Provide the (x, y) coordinate of the cell's center where the given text is located.  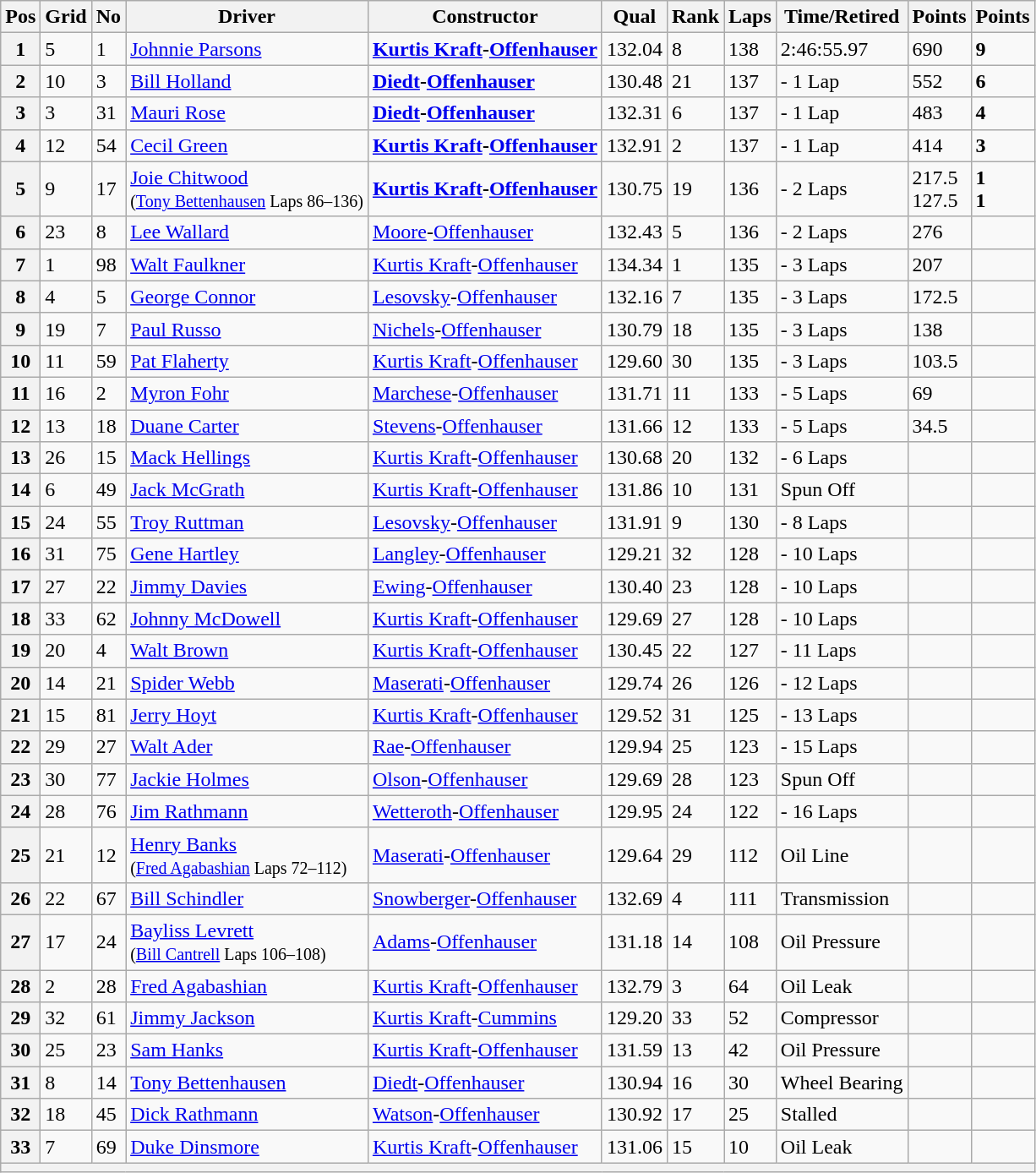
98 (108, 265)
Rae-Offenhauser (485, 747)
Pat Flaherty (247, 361)
127 (750, 651)
Stalled (842, 1115)
131.71 (634, 393)
Joie Chitwood(Tony Bettenhausen Laps 86–136) (247, 189)
Snowberger-Offenhauser (485, 898)
134.34 (634, 265)
130.40 (634, 586)
Walt Ader (247, 747)
67 (108, 898)
483 (940, 113)
132.31 (634, 113)
Fred Agabashian (247, 986)
75 (108, 554)
- 15 Laps (842, 747)
Jack McGrath (247, 490)
Pos (20, 17)
81 (108, 715)
Constructor (485, 17)
- 12 Laps (842, 683)
132.16 (634, 297)
Myron Fohr (247, 393)
132.91 (634, 145)
129.20 (634, 1018)
Lee Wallard (247, 232)
130.92 (634, 1115)
- 13 Laps (842, 715)
112 (750, 855)
103.5 (940, 361)
111 (750, 898)
64 (750, 986)
Wheel Bearing (842, 1083)
Time/Retired (842, 17)
Cecil Green (247, 145)
34.5 (940, 425)
Duke Dinsmore (247, 1147)
- 6 Laps (842, 458)
Qual (634, 17)
129.60 (634, 361)
Oil Line (842, 855)
132 (750, 458)
Wetteroth-Offenhauser (485, 811)
132.69 (634, 898)
Jackie Holmes (247, 779)
130.48 (634, 81)
129.64 (634, 855)
125 (750, 715)
Walt Brown (247, 651)
131.18 (634, 941)
George Connor (247, 297)
Johnny McDowell (247, 619)
Troy Ruttman (247, 522)
54 (108, 145)
Jimmy Davies (247, 586)
62 (108, 619)
- 11 Laps (842, 651)
Olson-Offenhauser (485, 779)
126 (750, 683)
132.79 (634, 986)
76 (108, 811)
Spider Webb (247, 683)
129.52 (634, 715)
No (108, 17)
77 (108, 779)
414 (940, 145)
42 (750, 1050)
172.5 (940, 297)
131.59 (634, 1050)
- 8 Laps (842, 522)
Dick Rathmann (247, 1115)
52 (750, 1018)
59 (108, 361)
- 16 Laps (842, 811)
2:46:55.97 (842, 49)
1 1 (1002, 189)
132.04 (634, 49)
Bayliss Levrett(Bill Cantrell Laps 106–108) (247, 941)
49 (108, 490)
Grid (66, 17)
130.68 (634, 458)
276 (940, 232)
131.66 (634, 425)
Tony Bettenhausen (247, 1083)
129.74 (634, 683)
131.91 (634, 522)
55 (108, 522)
Sam Hanks (247, 1050)
108 (750, 941)
Johnnie Parsons (247, 49)
130.79 (634, 329)
Paul Russo (247, 329)
Langley-Offenhauser (485, 554)
Nichels-Offenhauser (485, 329)
Jimmy Jackson (247, 1018)
690 (940, 49)
130.45 (634, 651)
61 (108, 1018)
552 (940, 81)
Bill Schindler (247, 898)
129.95 (634, 811)
132.43 (634, 232)
45 (108, 1115)
Duane Carter (247, 425)
Gene Hartley (247, 554)
131 (750, 490)
Ewing-Offenhauser (485, 586)
Kurtis Kraft-Cummins (485, 1018)
130.75 (634, 189)
Compressor (842, 1018)
130.94 (634, 1083)
Laps (750, 17)
130 (750, 522)
Watson-Offenhauser (485, 1115)
Rank (695, 17)
129.21 (634, 554)
207 (940, 265)
Adams-Offenhauser (485, 941)
131.06 (634, 1147)
Mack Hellings (247, 458)
131.86 (634, 490)
Mauri Rose (247, 113)
122 (750, 811)
Walt Faulkner (247, 265)
129.94 (634, 747)
Marchese-Offenhauser (485, 393)
Bill Holland (247, 81)
217.5 127.5 (940, 189)
Moore-Offenhauser (485, 232)
Jerry Hoyt (247, 715)
Driver (247, 17)
Henry Banks(Fred Agabashian Laps 72–112) (247, 855)
Transmission (842, 898)
Stevens-Offenhauser (485, 425)
Jim Rathmann (247, 811)
